Identify which cell holds the provided text, then report its [X, Y] central coordinate. 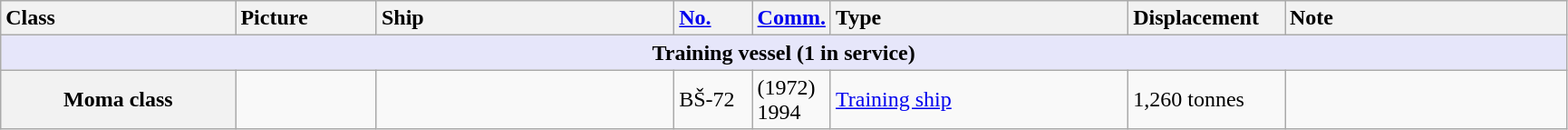
Picture [306, 18]
Ship [525, 18]
(1972)1994 [791, 100]
Displacement [1207, 18]
Training ship [979, 100]
Moma class [118, 100]
Comm. [791, 18]
No. [713, 18]
Note [1427, 18]
Class [118, 18]
Training vessel (1 in service) [784, 53]
BŠ-72 [713, 100]
Type [979, 18]
1,260 tonnes [1207, 100]
